Detect which cell encompasses the target text, then output its [X, Y] center coordinate. 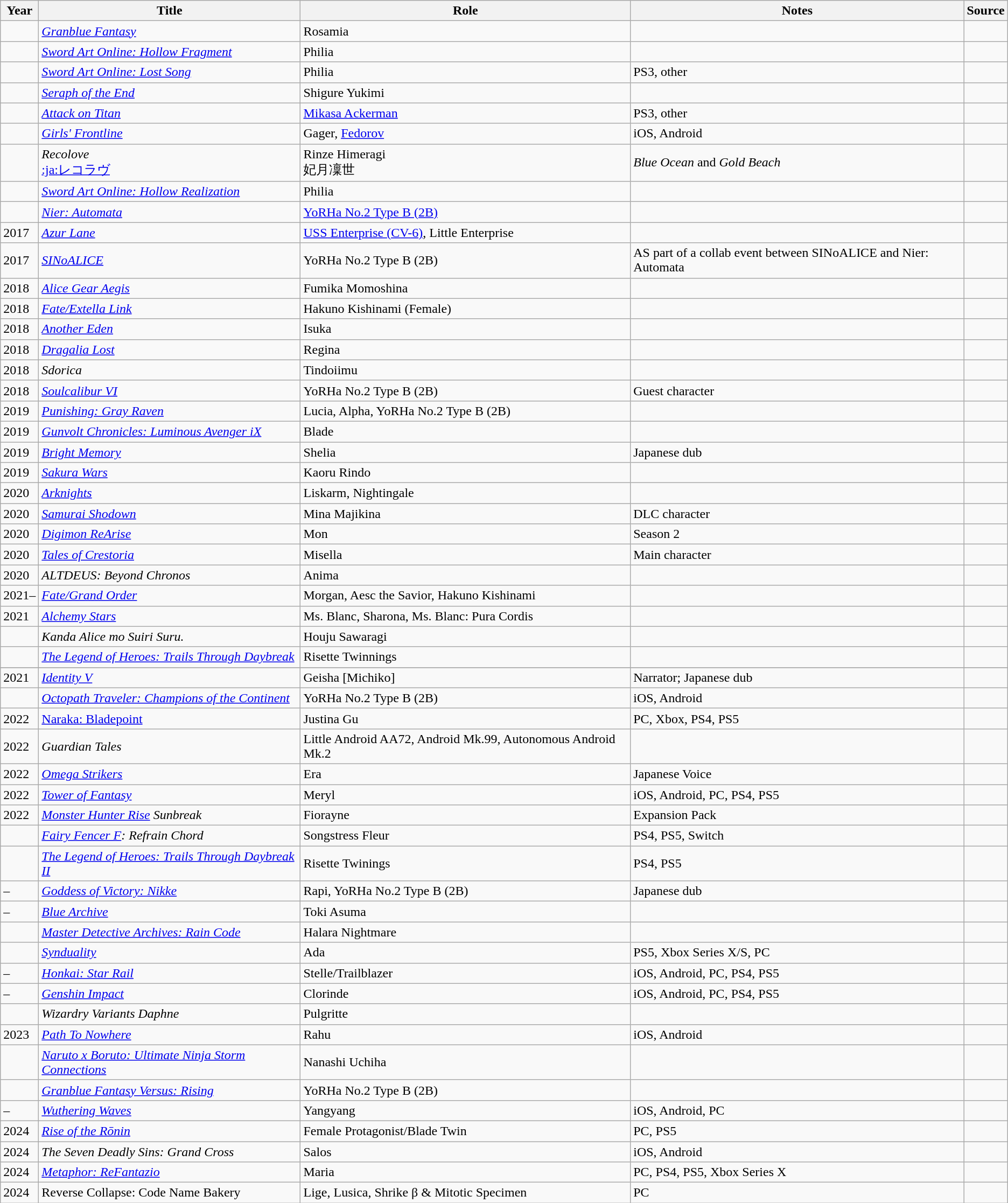
Digimon ReArise [170, 534]
DLC character [797, 514]
Tindoiimu [465, 370]
Notes [797, 11]
Blade [465, 431]
Arknights [170, 493]
Genshin Impact [170, 994]
Main character [797, 555]
Tower of Fantasy [170, 794]
Tales of Crestoria [170, 555]
Omega Strikers [170, 774]
Azur Lane [170, 233]
Lige, Lusica, Shrike β & Mitotic Specimen [465, 1193]
2023 [19, 1034]
Sword Art Online: Hollow Fragment [170, 52]
Lucia, Alpha, YoRHa No.2 Type B (2B) [465, 411]
Role [465, 11]
Fate/Extella Link [170, 309]
PC, PS5 [797, 1131]
Granblue Fantasy [170, 31]
Naruto x Boruto: Ultimate Ninja Storm Connections [170, 1062]
Isuka [465, 329]
Metaphor: ReFantazio [170, 1172]
Era [465, 774]
Mon [465, 534]
Path To Nowhere [170, 1034]
Wizardry Variants Daphne [170, 1014]
Female Protagonist/Blade Twin [465, 1131]
Geisha [Michiko] [465, 677]
Naraka: Bladepoint [170, 718]
Misella [465, 555]
Salos [465, 1152]
Ada [465, 953]
Sword Art Online: Hollow Realization [170, 192]
Attack on Titan [170, 113]
Hakuno Kishinami (Female) [465, 309]
Expansion Pack [797, 815]
Alchemy Stars [170, 616]
SINoALICE [170, 261]
USS Enterprise (CV-6), Little Enterprise [465, 233]
Year [19, 11]
Punishing: Gray Raven [170, 411]
Rosamia [465, 31]
Rinze Himeragi妃月凜世 [465, 163]
Kanda Alice mo Suiri Suru. [170, 637]
PS4, PS5, Switch [797, 836]
Sword Art Online: Lost Song [170, 72]
Wuthering Waves [170, 1110]
Clorinde [465, 994]
Reverse Collapse: Code Name Bakery [170, 1193]
Liskarm, Nightingale [465, 493]
Samurai Shodown [170, 514]
Mina Majikina [465, 514]
Fumika Momoshina [465, 288]
Meryl [465, 794]
Recolove:ja:レコラヴ [170, 163]
Houju Sawaragi [465, 637]
Sdorica [170, 370]
Rise of the Rōnin [170, 1131]
Toki Asuma [465, 912]
Identity V [170, 677]
Regina [465, 349]
Fairy Fencer F: Refrain Chord [170, 836]
Synduality [170, 953]
The Legend of Heroes: Trails Through Daybreak [170, 657]
PC, PS4, PS5, Xbox Series X [797, 1172]
Girls' Frontline [170, 134]
Fiorayne [465, 815]
Alice Gear Aegis [170, 288]
2021– [19, 596]
PS5, Xbox Series X/S, PC [797, 953]
The Seven Deadly Sins: Grand Cross [170, 1152]
Sakura Wars [170, 473]
Gunvolt Chronicles: Luminous Avenger iX [170, 431]
Risette Twinnings [465, 657]
Nanashi Uchiha [465, 1062]
PS4, PS5 [797, 864]
iOS, Android, PC [797, 1110]
Honkai: Star Rail [170, 973]
Mikasa Ackerman [465, 113]
Songstress Fleur [465, 836]
Dragalia Lost [170, 349]
Blue Ocean and Gold Beach [797, 163]
Octopath Traveler: Champions of the Continent [170, 698]
Shelia [465, 452]
Shigure Yukimi [465, 93]
PC [797, 1193]
Risette Twinings [465, 864]
Goddess of Victory: Nikke [170, 891]
Stelle/Trailblazer [465, 973]
Kaoru Rindo [465, 473]
Master Detective Archives: Rain Code [170, 932]
AS part of a collab event between SINoALICE and Nier: Automata [797, 261]
Nier: Automata [170, 212]
Blue Archive [170, 912]
Season 2 [797, 534]
Little Android AA72, Android Mk.99, Autonomous Android Mk.2 [465, 746]
PC, Xbox, PS4, PS5 [797, 718]
Monster Hunter Rise Sunbreak [170, 815]
Japanese Voice [797, 774]
Rapi, YoRHa No.2 Type B (2B) [465, 891]
Another Eden [170, 329]
Justina Gu [465, 718]
Maria [465, 1172]
Rahu [465, 1034]
The Legend of Heroes: Trails Through Daybreak II [170, 864]
Granblue Fantasy Versus: Rising [170, 1090]
Morgan, Aesc the Savior, Hakuno Kishinami [465, 596]
Anima [465, 575]
ALTDEUS: Beyond Chronos [170, 575]
Guardian Tales [170, 746]
Bright Memory [170, 452]
Narrator; Japanese dub [797, 677]
Yangyang [465, 1110]
Halara Nightmare [465, 932]
Guest character [797, 390]
Title [170, 11]
Source [985, 11]
Soulcalibur VI [170, 390]
Gager, Fedorov [465, 134]
Pulgritte [465, 1014]
Fate/Grand Order [170, 596]
Seraph of the End [170, 93]
Ms. Blanc, Sharona, Ms. Blanc: Pura Cordis [465, 616]
